Return [X, Y] of the center of cell containing provided text 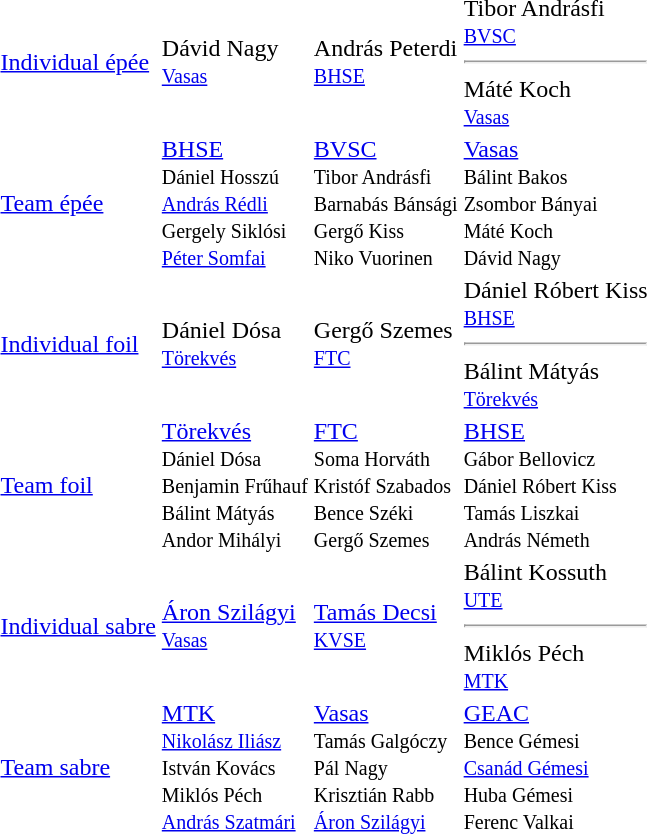
Gergő Szemes FTC [386, 344]
Dániel Dósa Törekvés [234, 344]
Áron Szilágyi Vasas [234, 626]
TörekvésDániel DósaBenjamin FrűhaufBálint MátyásAndor Mihályi [234, 485]
FTCSoma HorváthKristóf SzabadosBence SzékiGergő Szemes [386, 485]
Tamás Decsi KVSE [386, 626]
BHSEDániel HosszúAndrás RédliGergely SiklósiPéter Somfai [234, 203]
BVSCTibor AndrásfiBarnabás BánságiGergő KissNiko Vuorinen [386, 203]
